Provide the [x, y] coordinate of the cell's center where the given text is located.  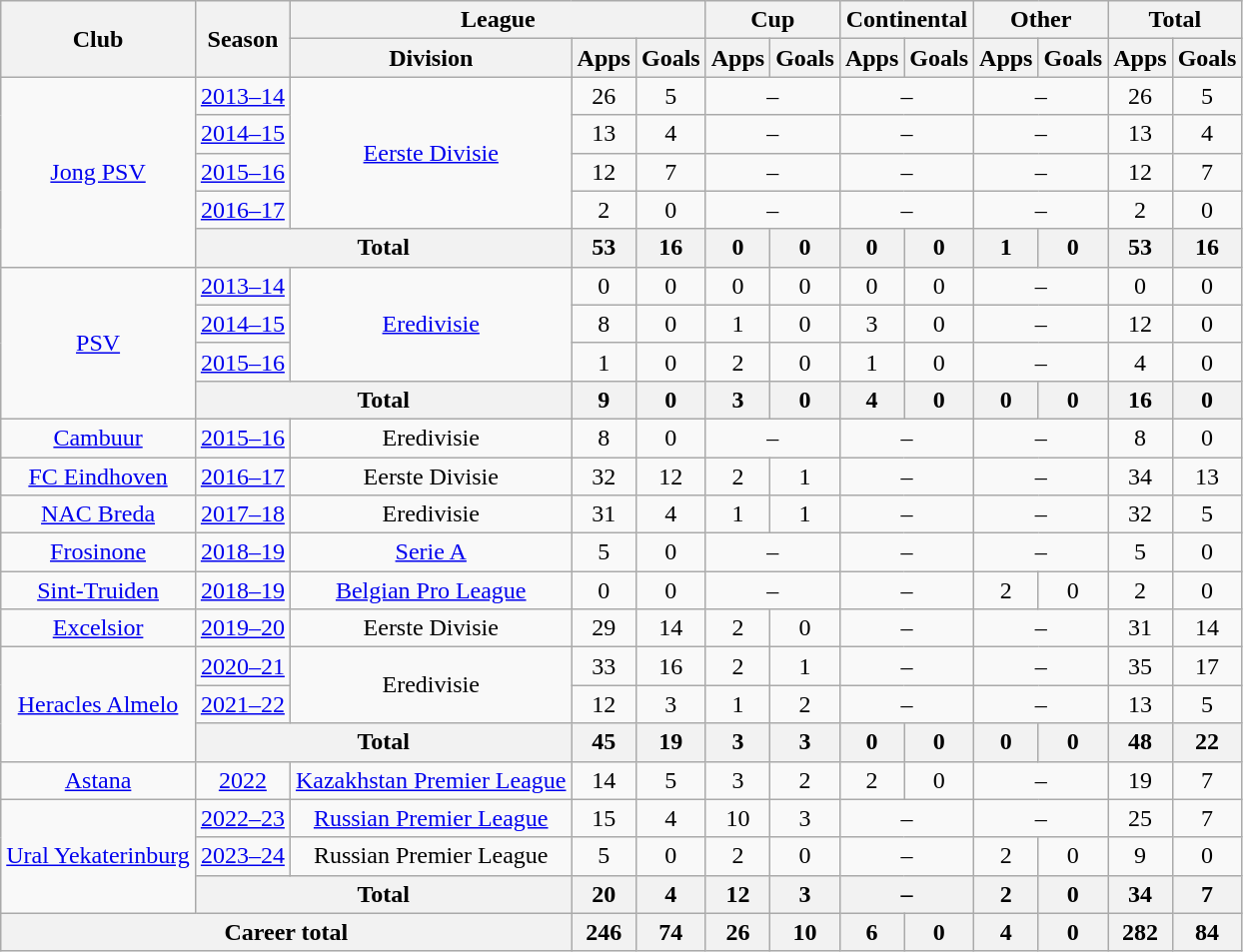
Sint-Truiden [98, 590]
2020–21 [242, 666]
45 [604, 742]
29 [604, 628]
Career total [286, 932]
246 [604, 932]
2021–22 [242, 704]
2022 [242, 780]
22 [1207, 742]
Astana [98, 780]
League [498, 20]
PSV [98, 343]
20 [604, 894]
Jong PSV [98, 172]
Club [98, 39]
Frosinone [98, 552]
2023–24 [242, 856]
Belgian Pro League [431, 590]
74 [670, 932]
Serie A [431, 552]
FC Eindhoven [98, 476]
15 [604, 818]
Heracles Almelo [98, 704]
17 [1207, 666]
282 [1140, 932]
33 [604, 666]
6 [871, 932]
48 [1140, 742]
2022–23 [242, 818]
Season [242, 39]
2017–18 [242, 514]
Other [1041, 20]
Division [431, 58]
Kazakhstan Premier League [431, 780]
25 [1140, 818]
NAC Breda [98, 514]
Ural Yekaterinburg [98, 856]
84 [1207, 932]
Continental [906, 20]
Cambuur [98, 438]
Excelsior [98, 628]
35 [1140, 666]
Cup [772, 20]
2019–20 [242, 628]
